From the cell containing the given text, extract its center point as [X, Y] coordinate. 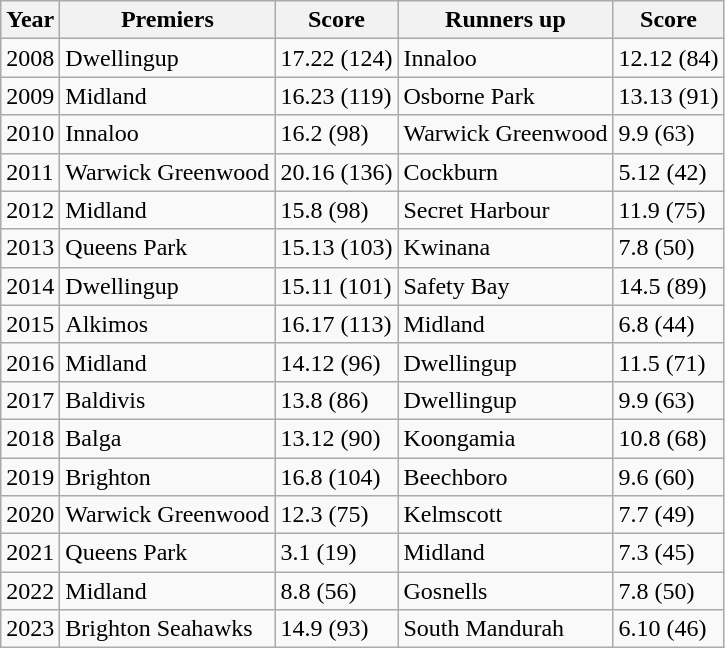
Cockburn [506, 172]
2017 [30, 400]
2022 [30, 591]
7.3 (45) [668, 553]
13.13 (91) [668, 96]
Gosnells [506, 591]
2023 [30, 629]
15.11 (101) [336, 286]
Osborne Park [506, 96]
2020 [30, 515]
13.12 (90) [336, 438]
Runners up [506, 20]
20.16 (136) [336, 172]
Koongamia [506, 438]
Kwinana [506, 248]
8.8 (56) [336, 591]
16.17 (113) [336, 324]
2011 [30, 172]
14.12 (96) [336, 362]
2013 [30, 248]
Brighton Seahawks [168, 629]
13.8 (86) [336, 400]
6.10 (46) [668, 629]
2012 [30, 210]
16.8 (104) [336, 477]
Year [30, 20]
Brighton [168, 477]
2010 [30, 134]
17.22 (124) [336, 58]
Alkimos [168, 324]
2016 [30, 362]
9.6 (60) [668, 477]
3.1 (19) [336, 553]
2019 [30, 477]
2014 [30, 286]
2009 [30, 96]
2021 [30, 553]
2008 [30, 58]
15.8 (98) [336, 210]
16.23 (119) [336, 96]
7.7 (49) [668, 515]
Safety Bay [506, 286]
12.12 (84) [668, 58]
Premiers [168, 20]
South Mandurah [506, 629]
6.8 (44) [668, 324]
2015 [30, 324]
5.12 (42) [668, 172]
Secret Harbour [506, 210]
16.2 (98) [336, 134]
10.8 (68) [668, 438]
15.13 (103) [336, 248]
11.9 (75) [668, 210]
14.9 (93) [336, 629]
Kelmscott [506, 515]
Baldivis [168, 400]
Beechboro [506, 477]
12.3 (75) [336, 515]
14.5 (89) [668, 286]
11.5 (71) [668, 362]
2018 [30, 438]
Balga [168, 438]
